Pinpoint the cell where the given text exists, returning its (x, y) midpoint coordinate. 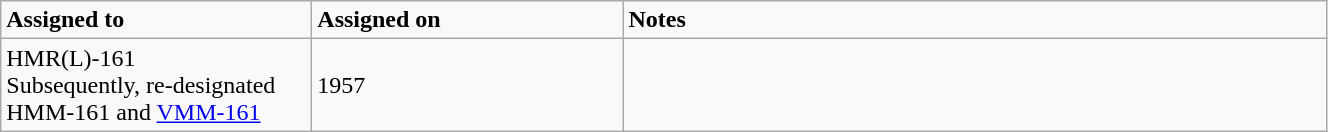
Assigned on (468, 20)
HMR(L)-161Subsequently, re-designated HMM-161 and VMM-161 (156, 85)
Assigned to (156, 20)
1957 (468, 85)
Notes (975, 20)
